Search for the cell housing the specified text and yield its (X, Y) center coordinate. 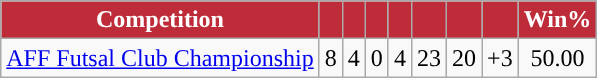
Win% (558, 20)
+3 (500, 58)
AFF Futsal Club Championship (160, 58)
23 (428, 58)
50.00 (558, 58)
Competition (160, 20)
0 (376, 58)
8 (330, 58)
20 (464, 58)
